Scan for the cell matching the given text and deliver its (x, y) coordinate at center. 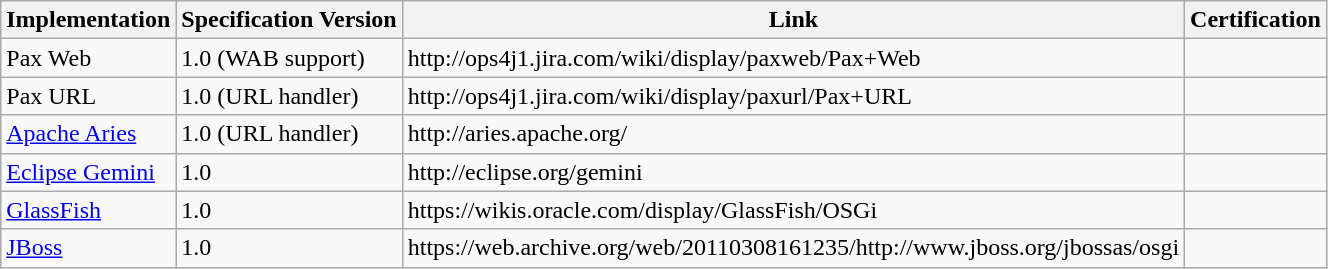
Specification Version (289, 20)
Pax URL (88, 96)
http://aries.apache.org/ (793, 134)
http://ops4j1.jira.com/wiki/display/paxurl/Pax+URL (793, 96)
Pax Web (88, 58)
Certification (1256, 20)
JBoss (88, 248)
1.0 (WAB support) (289, 58)
Apache Aries (88, 134)
http://eclipse.org/gemini (793, 172)
https://web.archive.org/web/20110308161235/http://www.jboss.org/jbossas/osgi (793, 248)
https://wikis.oracle.com/display/GlassFish/OSGi (793, 210)
GlassFish (88, 210)
http://ops4j1.jira.com/wiki/display/paxweb/Pax+Web (793, 58)
Link (793, 20)
Eclipse Gemini (88, 172)
Implementation (88, 20)
